From the cell containing the given text, extract its center point as (x, y) coordinate. 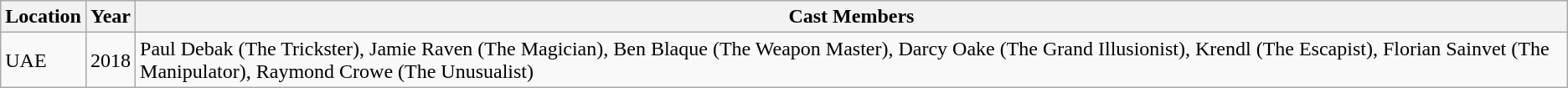
UAE (44, 60)
Cast Members (852, 17)
Year (111, 17)
2018 (111, 60)
Location (44, 17)
